Determine the (x, y) coordinate at the center of the cell enclosing the given text.  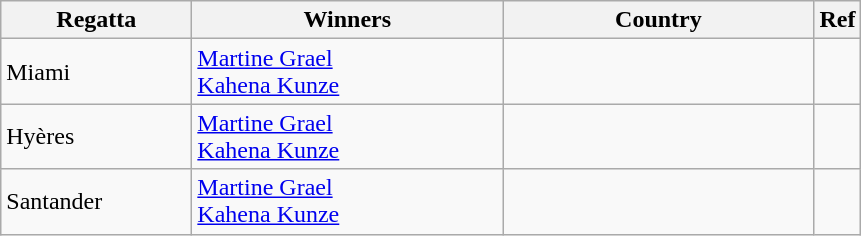
Country (658, 20)
Santander (96, 202)
Miami (96, 72)
Winners (348, 20)
Regatta (96, 20)
Hyères (96, 136)
Ref (838, 20)
